Return (X, Y) of the center of cell containing provided text 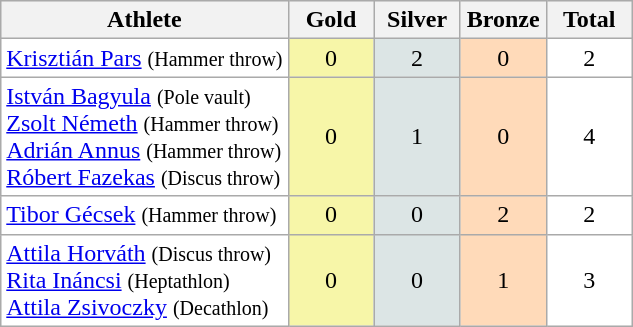
3 (589, 280)
Tibor Gécsek (Hammer throw) (144, 215)
4 (589, 136)
Athlete (144, 20)
Gold (331, 20)
István Bagyula (Pole vault)Zsolt Németh (Hammer throw)Adrián Annus (Hammer throw)Róbert Fazekas (Discus throw) (144, 136)
Attila Horváth (Discus throw)Rita Ináncsi (Heptathlon)Attila Zsivoczky (Decathlon) (144, 280)
Bronze (503, 20)
Krisztián Pars (Hammer throw) (144, 58)
Total (589, 20)
Silver (417, 20)
